Locate the cell with the specified text and output its (x, y) center coordinate. 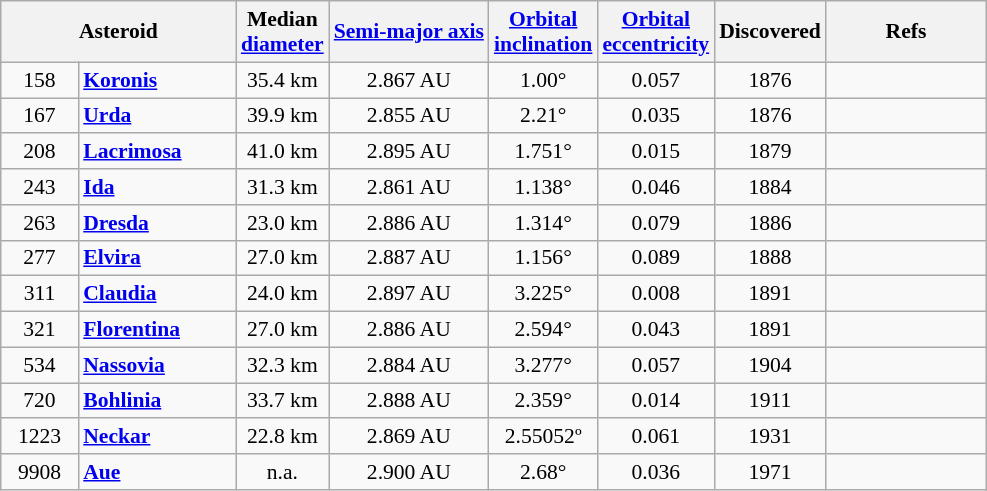
1.156° (543, 258)
Florentina (157, 330)
2.861 AU (409, 187)
1879 (770, 152)
0.014 (656, 401)
1.751° (543, 152)
23.0 km (282, 223)
35.4 km (282, 80)
2.55052º (543, 437)
Dresda (157, 223)
2.895 AU (409, 152)
2.21° (543, 116)
2.855 AU (409, 116)
31.3 km (282, 187)
0.035 (656, 116)
1.138° (543, 187)
2.867 AU (409, 80)
2.68° (543, 472)
Mediandiameter (282, 32)
720 (40, 401)
Claudia (157, 294)
Nassovia (157, 365)
Bohlinia (157, 401)
39.9 km (282, 116)
0.008 (656, 294)
Refs (906, 32)
321 (40, 330)
2.884 AU (409, 365)
41.0 km (282, 152)
0.036 (656, 472)
Asteroid (118, 32)
1971 (770, 472)
9908 (40, 472)
22.8 km (282, 437)
2.887 AU (409, 258)
0.061 (656, 437)
311 (40, 294)
Semi-major axis (409, 32)
0.015 (656, 152)
1223 (40, 437)
158 (40, 80)
Urda (157, 116)
2.359° (543, 401)
1886 (770, 223)
1904 (770, 365)
Discovered (770, 32)
2.900 AU (409, 472)
0.046 (656, 187)
Koronis (157, 80)
Orbitaleccentricity (656, 32)
263 (40, 223)
0.089 (656, 258)
2.869 AU (409, 437)
0.043 (656, 330)
Lacrimosa (157, 152)
3.225° (543, 294)
n.a. (282, 472)
2.888 AU (409, 401)
32.3 km (282, 365)
33.7 km (282, 401)
534 (40, 365)
1888 (770, 258)
Aue (157, 472)
24.0 km (282, 294)
1884 (770, 187)
2.897 AU (409, 294)
Orbitalinclination (543, 32)
1911 (770, 401)
208 (40, 152)
Neckar (157, 437)
3.277° (543, 365)
243 (40, 187)
167 (40, 116)
277 (40, 258)
1931 (770, 437)
1.00° (543, 80)
0.079 (656, 223)
Elvira (157, 258)
Ida (157, 187)
1.314° (543, 223)
2.594° (543, 330)
